Return the [X, Y] coordinate for the center point of the cell that contains the specified text.  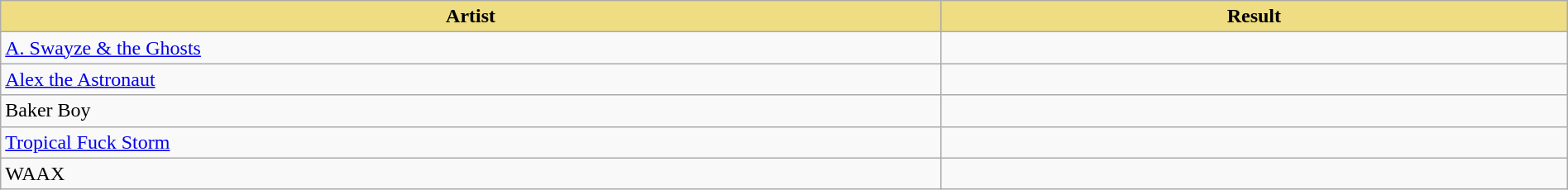
WAAX [471, 173]
A. Swayze & the Ghosts [471, 48]
Tropical Fuck Storm [471, 142]
Artist [471, 17]
Result [1254, 17]
Alex the Astronaut [471, 79]
Baker Boy [471, 111]
